Search for the cell housing the specified text and yield its [x, y] center coordinate. 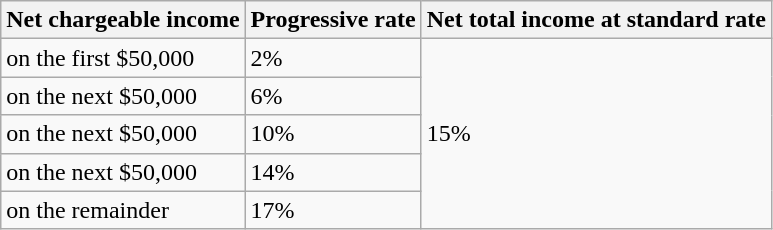
on the remainder [123, 210]
Progressive rate [333, 20]
10% [333, 134]
6% [333, 96]
15% [596, 134]
on the first $50,000 [123, 58]
2% [333, 58]
Net chargeable income [123, 20]
17% [333, 210]
Net total income at standard rate [596, 20]
14% [333, 172]
